Find where the given text appears and provide that cell's center as [x, y] coordinate. 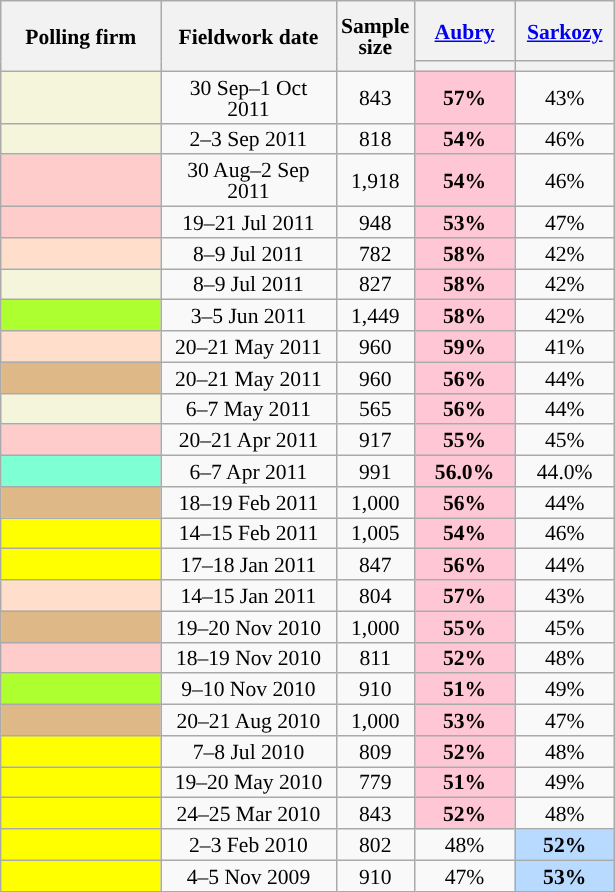
Aubry [464, 31]
9–10 Nov 2010 [248, 690]
827 [375, 284]
1,005 [375, 534]
6–7 May 2011 [248, 408]
991 [375, 472]
44.0% [565, 472]
1,449 [375, 316]
565 [375, 408]
4–5 Nov 2009 [248, 876]
804 [375, 596]
917 [375, 440]
17–18 Jan 2011 [248, 564]
30 Sep–1 Oct 2011 [248, 97]
948 [375, 222]
18–19 Feb 2011 [248, 502]
1,918 [375, 181]
2–3 Sep 2011 [248, 138]
56.0% [464, 472]
18–19 Nov 2010 [248, 658]
2–3 Feb 2010 [248, 844]
7–8 Jul 2010 [248, 752]
Samplesize [375, 36]
59% [464, 346]
Fieldwork date [248, 36]
19–20 Nov 2010 [248, 626]
779 [375, 782]
14–15 Jan 2011 [248, 596]
811 [375, 658]
20–21 Apr 2011 [248, 440]
847 [375, 564]
782 [375, 254]
41% [565, 346]
818 [375, 138]
14–15 Feb 2011 [248, 534]
24–25 Mar 2010 [248, 814]
19–21 Jul 2011 [248, 222]
802 [375, 844]
809 [375, 752]
3–5 Jun 2011 [248, 316]
30 Aug–2 Sep 2011 [248, 181]
19–20 May 2010 [248, 782]
Polling firm [81, 36]
20–21 Aug 2010 [248, 720]
Sarkozy [565, 31]
6–7 Apr 2011 [248, 472]
